For the text-containing cell, return its midpoint in (x, y) coordinate format. 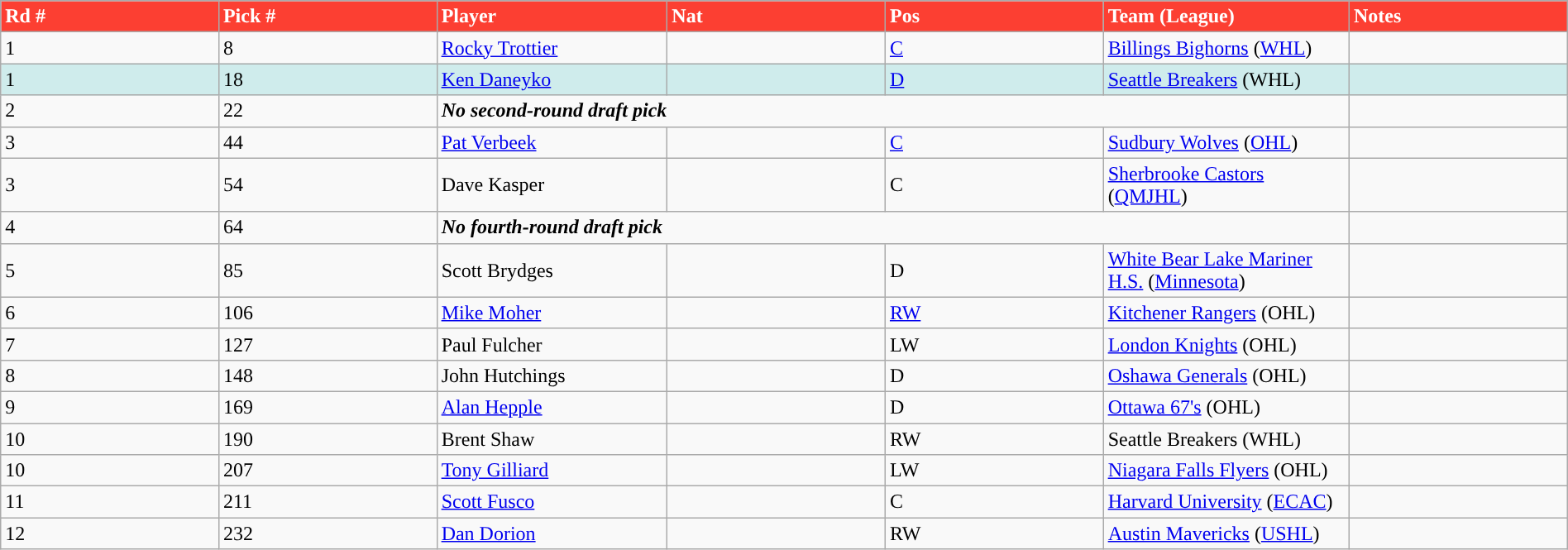
232 (327, 533)
207 (327, 471)
Austin Mavericks (USHL) (1226, 533)
9 (110, 407)
85 (327, 270)
18 (327, 79)
Niagara Falls Flyers (OHL) (1226, 471)
Kitchener Rangers (OHL) (1226, 313)
Oshawa Generals (OHL) (1226, 375)
127 (327, 344)
5 (110, 270)
John Hutchings (552, 375)
2 (110, 111)
211 (327, 502)
Billings Bighorns (WHL) (1226, 48)
6 (110, 313)
22 (327, 111)
Rocky Trottier (552, 48)
Nat (777, 17)
Sherbrooke Castors (QMJHL) (1226, 185)
No second-round draft pick (893, 111)
Scott Brydges (552, 270)
Brent Shaw (552, 439)
12 (110, 533)
Pat Verbeek (552, 142)
Dave Kasper (552, 185)
148 (327, 375)
Mike Moher (552, 313)
Player (552, 17)
London Knights (OHL) (1226, 344)
Pos (994, 17)
64 (327, 227)
White Bear Lake Mariner H.S. (Minnesota) (1226, 270)
169 (327, 407)
Ottawa 67's (OHL) (1226, 407)
Tony Gilliard (552, 471)
11 (110, 502)
No fourth-round draft pick (893, 227)
Sudbury Wolves (OHL) (1226, 142)
Ken Daneyko (552, 79)
Harvard University (ECAC) (1226, 502)
106 (327, 313)
7 (110, 344)
Scott Fusco (552, 502)
54 (327, 185)
Team (League) (1226, 17)
Dan Dorion (552, 533)
Pick # (327, 17)
Alan Hepple (552, 407)
Paul Fulcher (552, 344)
190 (327, 439)
Notes (1458, 17)
4 (110, 227)
Rd # (110, 17)
44 (327, 142)
